Return (X, Y) of the center of cell containing provided text 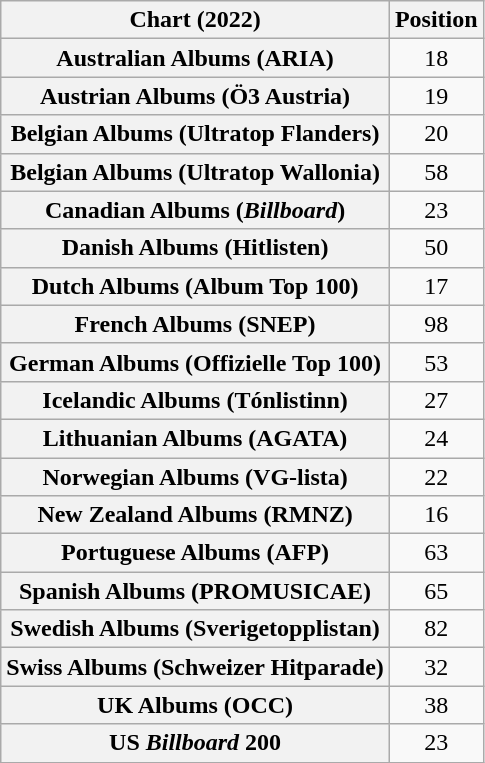
Icelandic Albums (Tónlistinn) (196, 400)
65 (436, 591)
Spanish Albums (PROMUSICAE) (196, 591)
Dutch Albums (Album Top 100) (196, 286)
38 (436, 705)
Belgian Albums (Ultratop Wallonia) (196, 172)
16 (436, 515)
24 (436, 438)
63 (436, 553)
98 (436, 324)
20 (436, 134)
UK Albums (OCC) (196, 705)
58 (436, 172)
Swiss Albums (Schweizer Hitparade) (196, 667)
19 (436, 96)
18 (436, 58)
US Billboard 200 (196, 743)
Swedish Albums (Sverigetopplistan) (196, 629)
Chart (2022) (196, 20)
Lithuanian Albums (AGATA) (196, 438)
Position (436, 20)
New Zealand Albums (RMNZ) (196, 515)
French Albums (SNEP) (196, 324)
Austrian Albums (Ö3 Austria) (196, 96)
Canadian Albums (Billboard) (196, 210)
53 (436, 362)
27 (436, 400)
Danish Albums (Hitlisten) (196, 248)
22 (436, 477)
17 (436, 286)
Belgian Albums (Ultratop Flanders) (196, 134)
Portuguese Albums (AFP) (196, 553)
82 (436, 629)
32 (436, 667)
50 (436, 248)
Norwegian Albums (VG-lista) (196, 477)
German Albums (Offizielle Top 100) (196, 362)
Australian Albums (ARIA) (196, 58)
